Return the [X, Y] coordinate for the center point of the cell that contains the specified text.  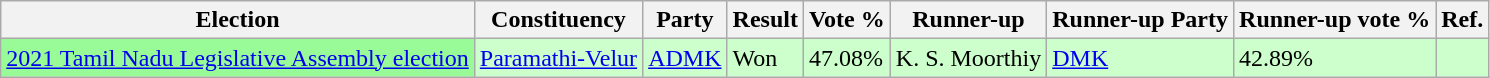
Paramathi-Velur [558, 58]
Constituency [558, 20]
Won [765, 58]
47.08% [846, 58]
Ref. [1462, 20]
Vote % [846, 20]
Runner-up vote % [1335, 20]
K. S. Moorthiy [968, 58]
Runner-up Party [1140, 20]
DMK [1140, 58]
Result [765, 20]
Runner-up [968, 20]
42.89% [1335, 58]
2021 Tamil Nadu Legislative Assembly election [238, 58]
Election [238, 20]
ADMK [685, 58]
Party [685, 20]
